Locate the cell with the specified text and output its (X, Y) center coordinate. 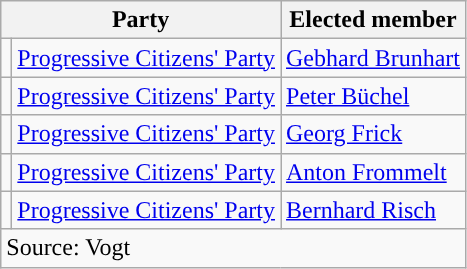
Anton Frommelt (372, 172)
Gebhard Brunhart (372, 58)
Georg Frick (372, 134)
Source: Vogt (234, 248)
Bernhard Risch (372, 210)
Elected member (372, 20)
Peter Büchel (372, 96)
Party (141, 20)
